Search for the cell housing the specified text and yield its [X, Y] center coordinate. 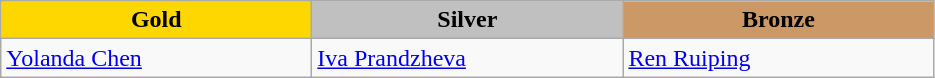
Silver [468, 20]
Ren Ruiping [778, 58]
Bronze [778, 20]
Yolanda Chen [156, 58]
Gold [156, 20]
Iva Prandzheva [468, 58]
